Detect which cell encompasses the target text, then output its (X, Y) center coordinate. 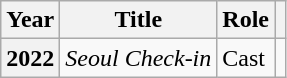
Cast (246, 58)
Role (246, 20)
2022 (30, 58)
Year (30, 20)
Title (138, 20)
Seoul Check-in (138, 58)
